From the cell containing the given text, extract its center point as [X, Y] coordinate. 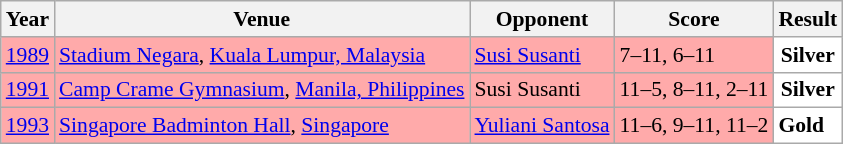
Venue [262, 19]
11–5, 8–11, 2–11 [694, 90]
7–11, 6–11 [694, 55]
Gold [808, 126]
Score [694, 19]
1991 [28, 90]
1989 [28, 55]
Year [28, 19]
Camp Crame Gymnasium, Manila, Philippines [262, 90]
Singapore Badminton Hall, Singapore [262, 126]
Stadium Negara, Kuala Lumpur, Malaysia [262, 55]
Yuliani Santosa [542, 126]
11–6, 9–11, 11–2 [694, 126]
Opponent [542, 19]
1993 [28, 126]
Result [808, 19]
